Determine the (x, y) coordinate at the center of the cell enclosing the given text.  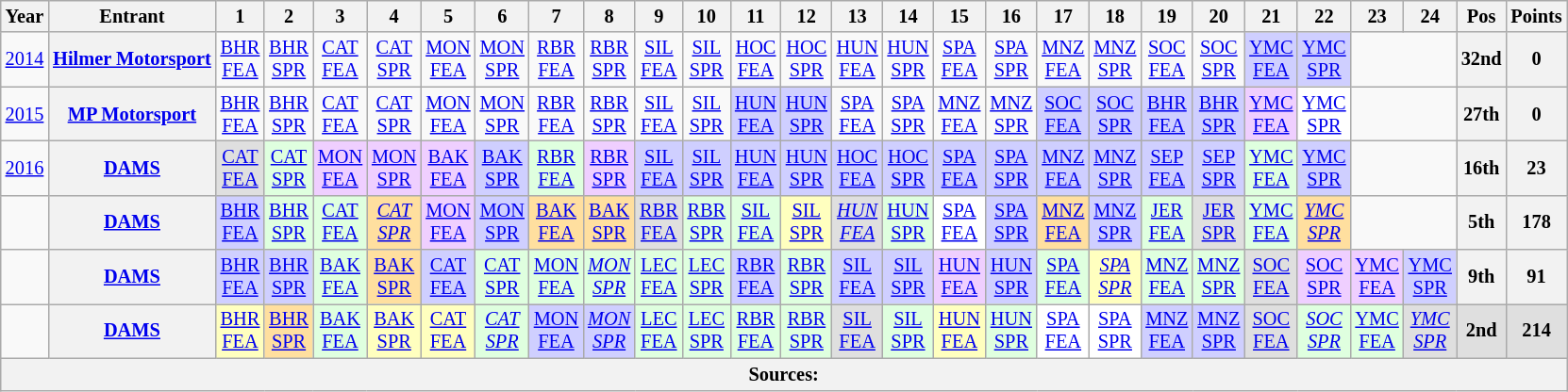
3 (340, 16)
14 (909, 16)
8 (609, 16)
Year (25, 16)
JERSPR (1219, 222)
24 (1430, 16)
Entrant (132, 16)
19 (1166, 16)
18 (1115, 16)
Points (1537, 16)
7 (557, 16)
15 (959, 16)
6 (502, 16)
Hilmer Motorsport (132, 59)
JERFEA (1166, 222)
32nd (1481, 59)
178 (1537, 222)
16th (1481, 168)
2014 (25, 59)
13 (858, 16)
2nd (1481, 331)
27th (1481, 114)
Pos (1481, 16)
2016 (25, 168)
11 (756, 16)
12 (807, 16)
MP Motorsport (132, 114)
9 (659, 16)
214 (1537, 331)
21 (1271, 16)
17 (1062, 16)
1 (241, 16)
Sources: (784, 374)
2015 (25, 114)
16 (1011, 16)
22 (1324, 16)
5 (447, 16)
4 (394, 16)
91 (1537, 277)
5th (1481, 222)
20 (1219, 16)
2 (289, 16)
SEPSPR (1219, 168)
9th (1481, 277)
10 (707, 16)
SEPFEA (1166, 168)
